Return (X, Y) of the center of cell containing provided text 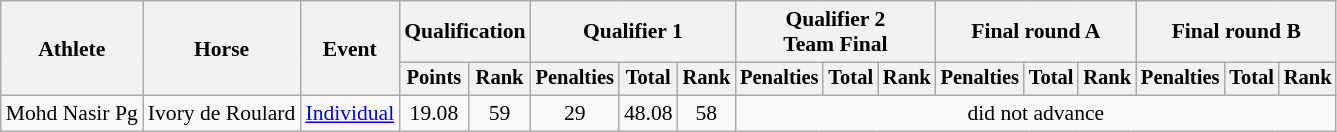
Qualifier 2Team Final (835, 32)
Ivory de Roulard (222, 114)
19.08 (434, 114)
did not advance (1036, 114)
Qualification (464, 32)
Mohd Nasir Pg (72, 114)
29 (575, 114)
Final round B (1236, 32)
Individual (350, 114)
Points (434, 79)
Event (350, 48)
Qualifier 1 (634, 32)
Final round A (1036, 32)
Horse (222, 48)
48.08 (648, 114)
59 (500, 114)
Athlete (72, 48)
58 (707, 114)
